For the text-containing cell, return its midpoint in (x, y) coordinate format. 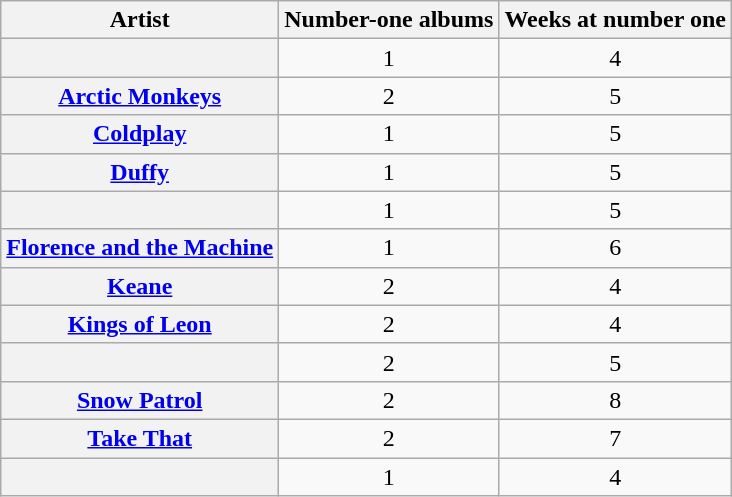
Duffy (140, 172)
Take That (140, 438)
Kings of Leon (140, 324)
Snow Patrol (140, 400)
Keane (140, 286)
Artist (140, 20)
Number-one albums (389, 20)
Florence and the Machine (140, 248)
6 (616, 248)
Weeks at number one (616, 20)
7 (616, 438)
8 (616, 400)
Coldplay (140, 134)
Arctic Monkeys (140, 96)
